Output the (X, Y) coordinate of the center of the cell containing the given text.  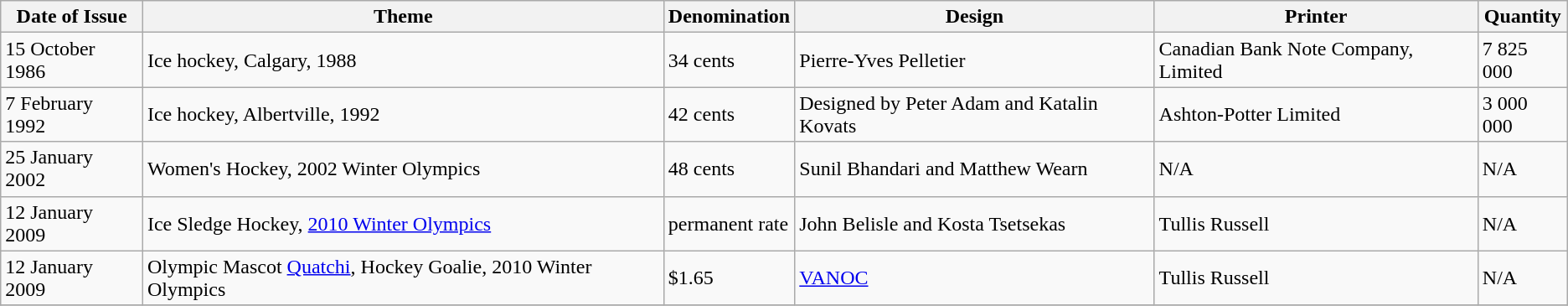
VANOC (975, 278)
Printer (1316, 17)
Quantity (1523, 17)
Date of Issue (72, 17)
34 cents (729, 60)
Design (975, 17)
Designed by Peter Adam and Katalin Kovats (975, 114)
Women's Hockey, 2002 Winter Olympics (403, 169)
Pierre-Yves Pelletier (975, 60)
Canadian Bank Note Company, Limited (1316, 60)
Ice hockey, Calgary, 1988 (403, 60)
25 January 2002 (72, 169)
$1.65 (729, 278)
Ice hockey, Albertville, 1992 (403, 114)
John Belisle and Kosta Tsetsekas (975, 223)
Sunil Bhandari and Matthew Wearn (975, 169)
7 825 000 (1523, 60)
15 October 1986 (72, 60)
3 000 000 (1523, 114)
Ice Sledge Hockey, 2010 Winter Olympics (403, 223)
Denomination (729, 17)
42 cents (729, 114)
permanent rate (729, 223)
7 February 1992 (72, 114)
Ashton-Potter Limited (1316, 114)
48 cents (729, 169)
Theme (403, 17)
Olympic Mascot Quatchi, Hockey Goalie, 2010 Winter Olympics (403, 278)
